For the text-containing cell, return its midpoint in (X, Y) coordinate format. 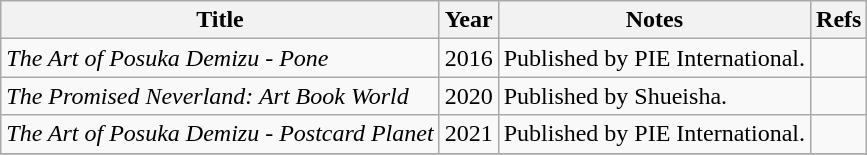
Year (468, 20)
2020 (468, 96)
The Art of Posuka Demizu - Pone (220, 58)
The Promised Neverland: Art Book World (220, 96)
Title (220, 20)
Notes (654, 20)
2016 (468, 58)
Published by Shueisha. (654, 96)
The Art of Posuka Demizu - Postcard Planet (220, 134)
Refs (839, 20)
2021 (468, 134)
